Extract the [x, y] coordinate from the center of the cell holding the provided text.  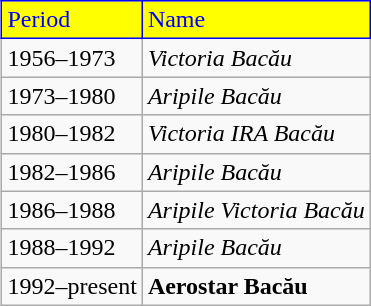
Victoria Bacău [256, 58]
Aripile Victoria Bacău [256, 210]
Period [72, 20]
Aerostar Bacău [256, 286]
1982–1986 [72, 172]
1986–1988 [72, 210]
Victoria IRA Bacău [256, 134]
Name [256, 20]
1956–1973 [72, 58]
1992–present [72, 286]
1988–1992 [72, 248]
1980–1982 [72, 134]
1973–1980 [72, 96]
